Return [X, Y] of the center of cell containing provided text 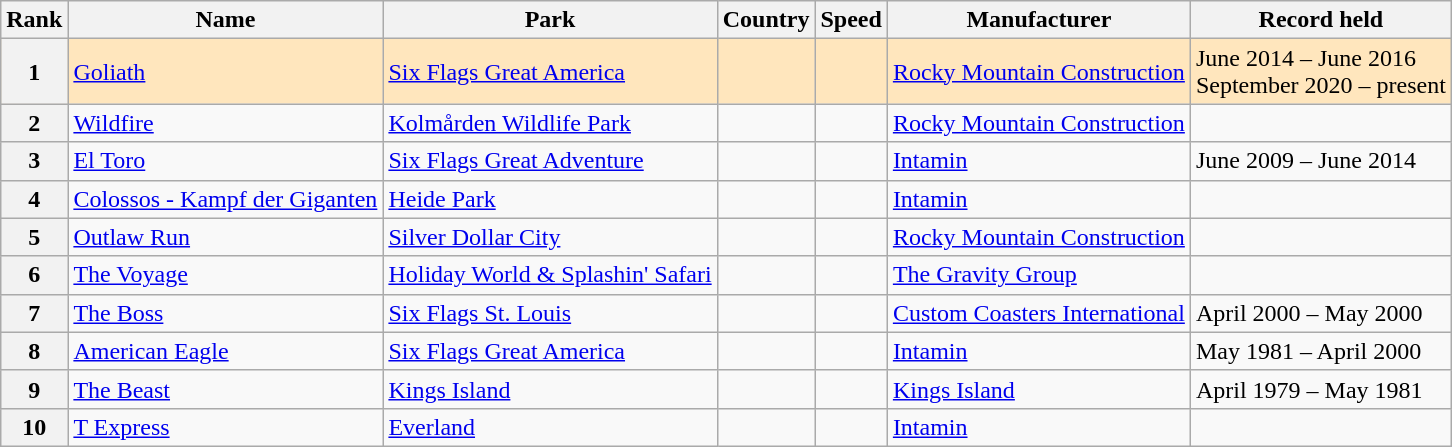
2 [34, 123]
Manufacturer [1038, 20]
The Voyage [226, 275]
April 1979 – May 1981 [1320, 389]
Rank [34, 20]
Park [550, 20]
American Eagle [226, 351]
Six Flags Great Adventure [550, 161]
Goliath [226, 72]
4 [34, 199]
7 [34, 313]
Outlaw Run [226, 237]
El Toro [226, 161]
Heide Park [550, 199]
The Boss [226, 313]
1 [34, 72]
10 [34, 427]
Six Flags St. Louis [550, 313]
Holiday World & Splashin' Safari [550, 275]
Speed [851, 20]
The Beast [226, 389]
Record held [1320, 20]
Custom Coasters International [1038, 313]
June 2009 – June 2014 [1320, 161]
The Gravity Group [1038, 275]
Kolmården Wildlife Park [550, 123]
6 [34, 275]
May 1981 – April 2000 [1320, 351]
T Express [226, 427]
Name [226, 20]
June 2014 – June 2016September 2020 – present [1320, 72]
Country [766, 20]
Silver Dollar City [550, 237]
8 [34, 351]
9 [34, 389]
Wildfire [226, 123]
3 [34, 161]
5 [34, 237]
Everland [550, 427]
April 2000 – May 2000 [1320, 313]
Colossos - Kampf der Giganten [226, 199]
